Search for the cell housing the specified text and yield its [X, Y] center coordinate. 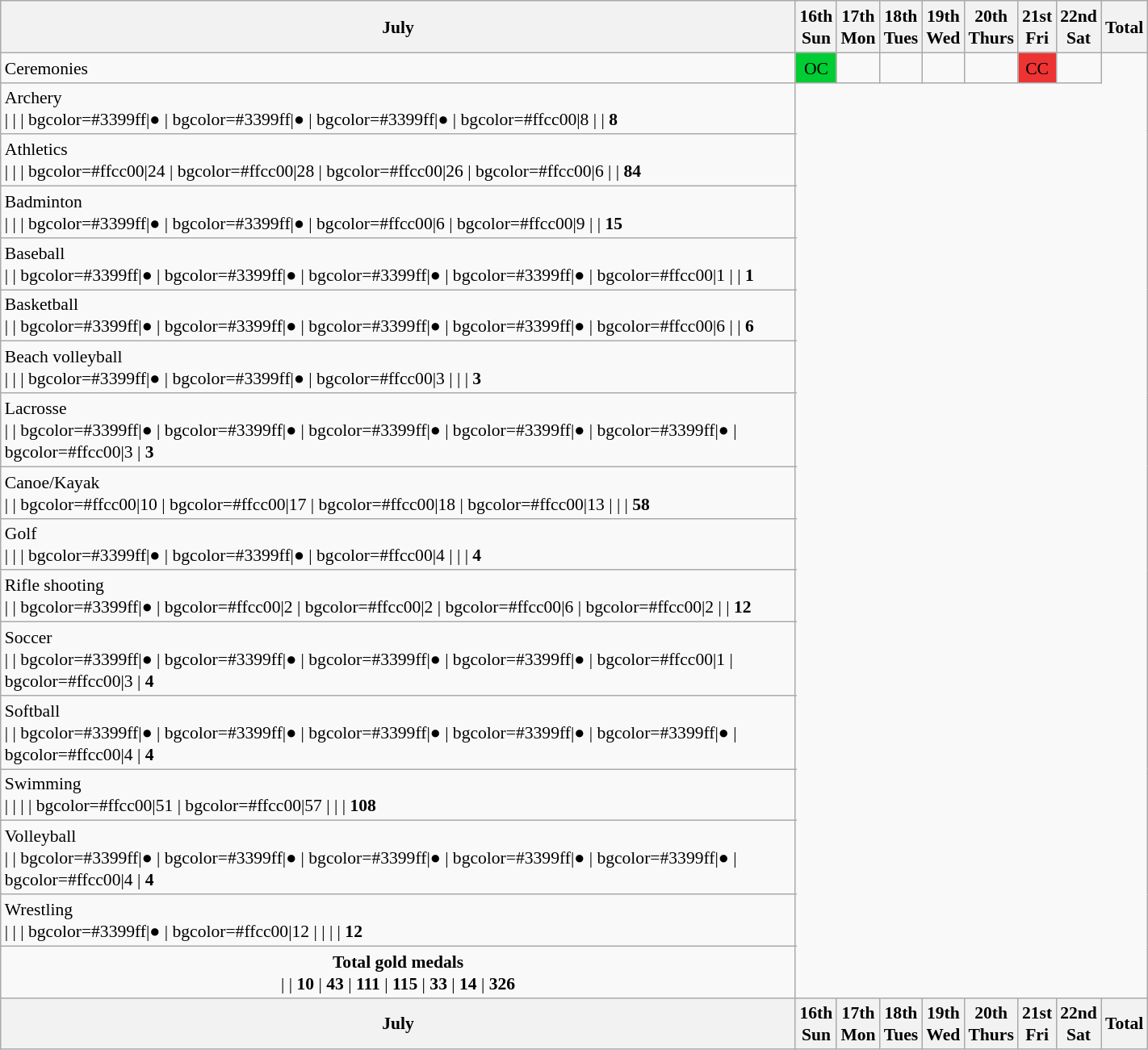
Soccer| | bgcolor=#3399ff|● | bgcolor=#3399ff|● | bgcolor=#3399ff|● | bgcolor=#3399ff|● | bgcolor=#ffcc00|1 | bgcolor=#ffcc00|3 | 4 [399, 659]
Softball| | bgcolor=#3399ff|● | bgcolor=#3399ff|● | bgcolor=#3399ff|● | bgcolor=#3399ff|● | bgcolor=#3399ff|● | bgcolor=#ffcc00|4 | 4 [399, 731]
Archery| | | bgcolor=#3399ff|● | bgcolor=#3399ff|● | bgcolor=#3399ff|● | bgcolor=#ffcc00|8 | | 8 [399, 108]
Baseball| | bgcolor=#3399ff|● | bgcolor=#3399ff|● | bgcolor=#3399ff|● | bgcolor=#3399ff|● | bgcolor=#ffcc00|1 | | 1 [399, 263]
Athletics| | | bgcolor=#ffcc00|24 | bgcolor=#ffcc00|28 | bgcolor=#ffcc00|26 | bgcolor=#ffcc00|6 | | 84 [399, 160]
Golf| | | bgcolor=#3399ff|● | bgcolor=#3399ff|● | bgcolor=#ffcc00|4 | | | 4 [399, 544]
CC [1037, 68]
Badminton| | | bgcolor=#3399ff|● | bgcolor=#3399ff|● | bgcolor=#ffcc00|6 | bgcolor=#ffcc00|9 | | 15 [399, 211]
Swimming| | | | bgcolor=#ffcc00|51 | bgcolor=#ffcc00|57 | | | 108 [399, 794]
OC [815, 68]
Wrestling| | | bgcolor=#3399ff|● | bgcolor=#ffcc00|12 | | | | 12 [399, 920]
Total gold medals| | 10 | 43 | 111 | 115 | 33 | 14 | 326 [399, 972]
Canoe/Kayak| | bgcolor=#ffcc00|10 | bgcolor=#ffcc00|17 | bgcolor=#ffcc00|18 | bgcolor=#ffcc00|13 | | | 58 [399, 492]
Basketball| | bgcolor=#3399ff|● | bgcolor=#3399ff|● | bgcolor=#3399ff|● | bgcolor=#3399ff|● | bgcolor=#ffcc00|6 | | 6 [399, 315]
Rifle shooting| | bgcolor=#3399ff|● | bgcolor=#ffcc00|2 | bgcolor=#ffcc00|2 | bgcolor=#ffcc00|6 | bgcolor=#ffcc00|2 | | 12 [399, 596]
Lacrosse| | bgcolor=#3399ff|● | bgcolor=#3399ff|● | bgcolor=#3399ff|● | bgcolor=#3399ff|● | bgcolor=#3399ff|● | bgcolor=#ffcc00|3 | 3 [399, 429]
Beach volleyball| | | bgcolor=#3399ff|● | bgcolor=#3399ff|● | bgcolor=#ffcc00|3 | | | 3 [399, 367]
Volleyball| | bgcolor=#3399ff|● | bgcolor=#3399ff|● | bgcolor=#3399ff|● | bgcolor=#3399ff|● | bgcolor=#3399ff|● | bgcolor=#ffcc00|4 | 4 [399, 857]
Ceremonies [399, 68]
